From the cell containing the given text, extract its center point as (x, y) coordinate. 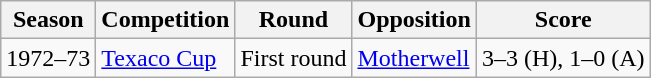
Competition (166, 20)
Score (563, 20)
Season (48, 20)
Texaco Cup (166, 58)
1972–73 (48, 58)
3–3 (H), 1–0 (A) (563, 58)
First round (294, 58)
Opposition (414, 20)
Motherwell (414, 58)
Round (294, 20)
